Output the (X, Y) coordinate of the center of the cell containing the given text.  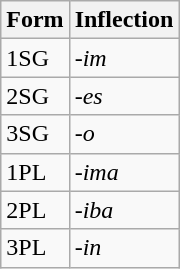
-es (124, 96)
1PL (35, 172)
2SG (35, 96)
-im (124, 58)
-iba (124, 210)
-o (124, 134)
Form (35, 20)
Inflection (124, 20)
1SG (35, 58)
2PL (35, 210)
3PL (35, 248)
-ima (124, 172)
-in (124, 248)
3SG (35, 134)
